Output the [x, y] coordinate of the center of the cell containing the given text.  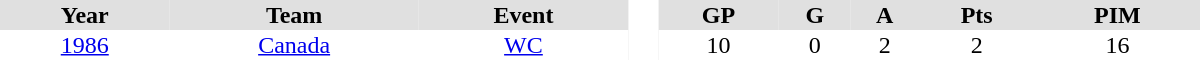
16 [1118, 45]
10 [718, 45]
0 [815, 45]
G [815, 15]
Year [85, 15]
GP [718, 15]
1986 [85, 45]
WC [524, 45]
Team [294, 15]
Canada [294, 45]
Event [524, 15]
Pts [976, 15]
PIM [1118, 15]
A [885, 15]
